Return the [x, y] coordinate for the center point of the cell that contains the specified text.  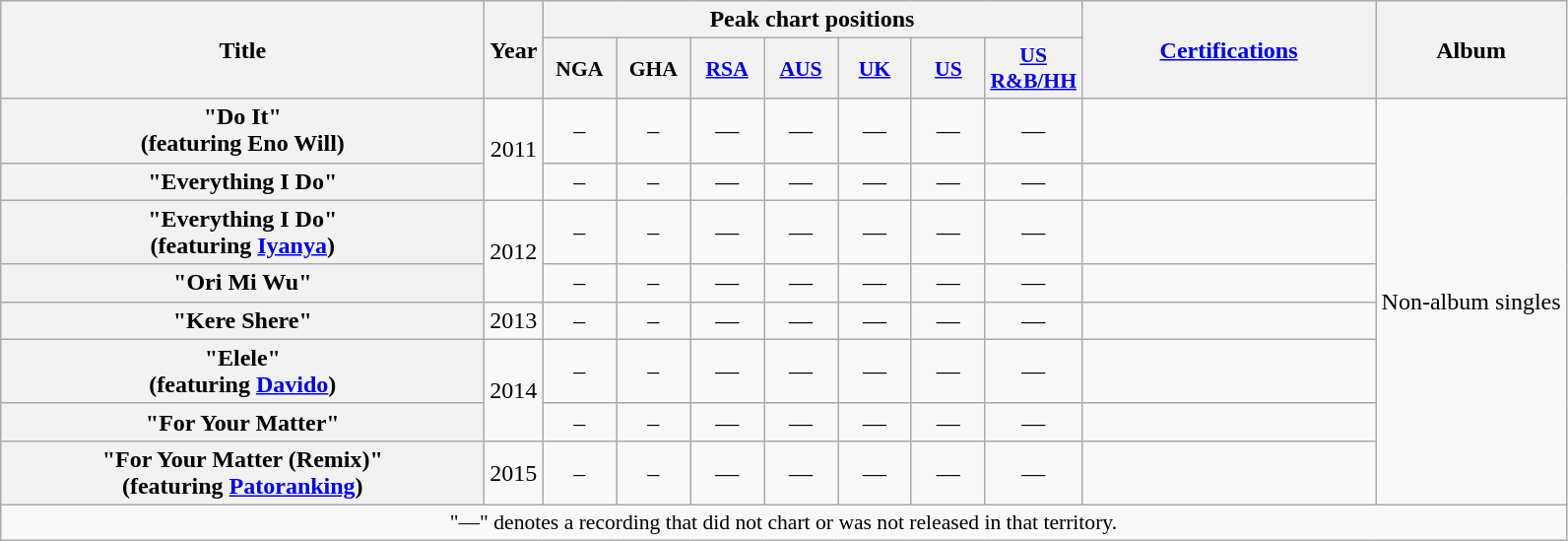
Year [514, 49]
"Ori Mi Wu" [242, 283]
2011 [514, 150]
"Elele"(featuring Davido) [242, 371]
"Everything I Do" [242, 181]
Peak chart positions [812, 20]
"For Your Matter" [242, 422]
"Do It"(featuring Eno Will) [242, 130]
2013 [514, 320]
Non-album singles [1471, 302]
Certifications [1229, 49]
RSA [727, 69]
"For Your Matter (Remix)"(featuring Patoranking) [242, 473]
2012 [514, 250]
2014 [514, 390]
AUS [802, 69]
Album [1471, 49]
2015 [514, 473]
NGA [579, 69]
Title [242, 49]
"—" denotes a recording that did not chart or was not released in that territory. [784, 522]
US [947, 69]
UK [875, 69]
"Everything I Do"(featuring Iyanya) [242, 233]
GHA [654, 69]
USR&B/HH [1033, 69]
"Kere Shere" [242, 320]
